Determine the (X, Y) coordinate at the center of the cell enclosing the given text.  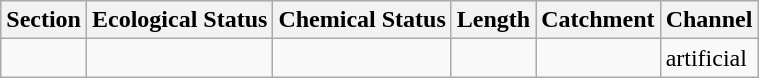
artificial (709, 58)
Length (493, 20)
Channel (709, 20)
Catchment (598, 20)
Chemical Status (362, 20)
Section (44, 20)
Ecological Status (179, 20)
